Scan for the cell matching the given text and deliver its [x, y] coordinate at center. 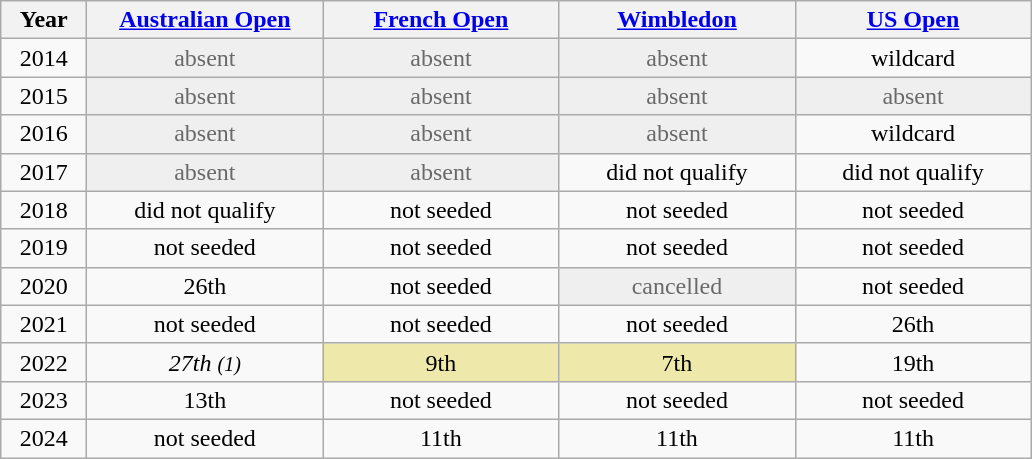
cancelled [677, 286]
2018 [44, 210]
2021 [44, 324]
US Open [913, 20]
2016 [44, 134]
27th (1) [205, 362]
9th [441, 362]
Australian Open [205, 20]
2022 [44, 362]
Wimbledon [677, 20]
Year [44, 20]
2017 [44, 172]
2014 [44, 58]
2019 [44, 248]
7th [677, 362]
2024 [44, 438]
French Open [441, 20]
2023 [44, 400]
19th [913, 362]
13th [205, 400]
2015 [44, 96]
2020 [44, 286]
